For the text-containing cell, return its midpoint in [X, Y] coordinate format. 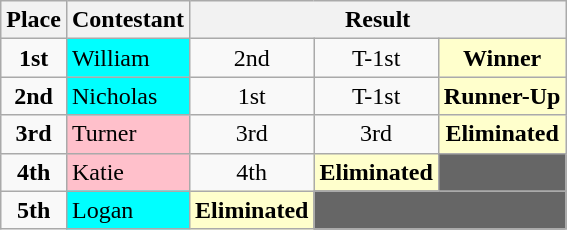
Contestant [128, 20]
Runner-Up [502, 96]
Result [378, 20]
William [128, 58]
Katie [128, 172]
Place [34, 20]
Turner [128, 134]
Winner [502, 58]
Nicholas [128, 96]
5th [34, 210]
Logan [128, 210]
